Find where the given text appears and provide that cell's center as (x, y) coordinate. 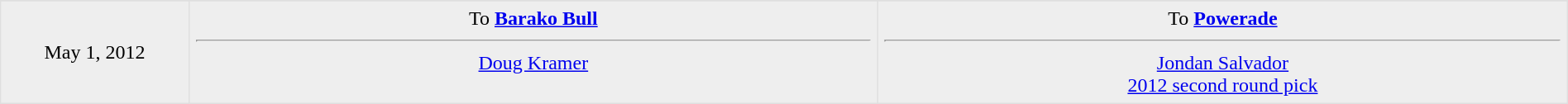
To PoweradeJondan Salvador2012 second round pick (1223, 52)
May 1, 2012 (94, 52)
To Barako BullDoug Kramer (533, 52)
